Find where the given text appears and provide that cell's center as (X, Y) coordinate. 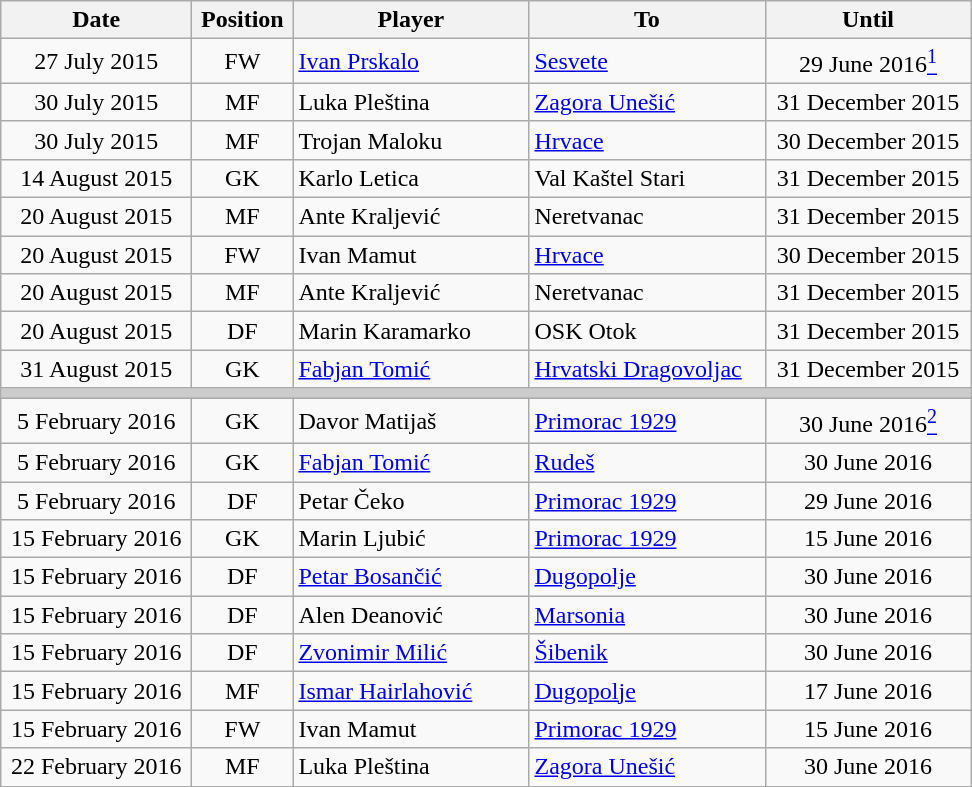
Zvonimir Milić (411, 653)
Hrvatski Dragovoljac (647, 369)
Until (868, 20)
30 June 20162 (868, 422)
Player (411, 20)
Alen Deanović (411, 615)
22 February 2016 (96, 767)
14 August 2015 (96, 178)
Šibenik (647, 653)
Marin Ljubić (411, 539)
Position (242, 20)
Marin Karamarko (411, 331)
Date (96, 20)
29 June 2016 (868, 501)
Petar Čeko (411, 501)
29 June 20161 (868, 62)
Petar Bosančić (411, 577)
Trojan Maloku (411, 140)
Karlo Letica (411, 178)
27 July 2015 (96, 62)
Ismar Hairlahović (411, 691)
17 June 2016 (868, 691)
Ivan Prskalo (411, 62)
Marsonia (647, 615)
Val Kaštel Stari (647, 178)
Sesvete (647, 62)
OSK Otok (647, 331)
Rudeš (647, 462)
To (647, 20)
Davor Matijaš (411, 422)
31 August 2015 (96, 369)
